From the cell containing the given text, extract its center point as (x, y) coordinate. 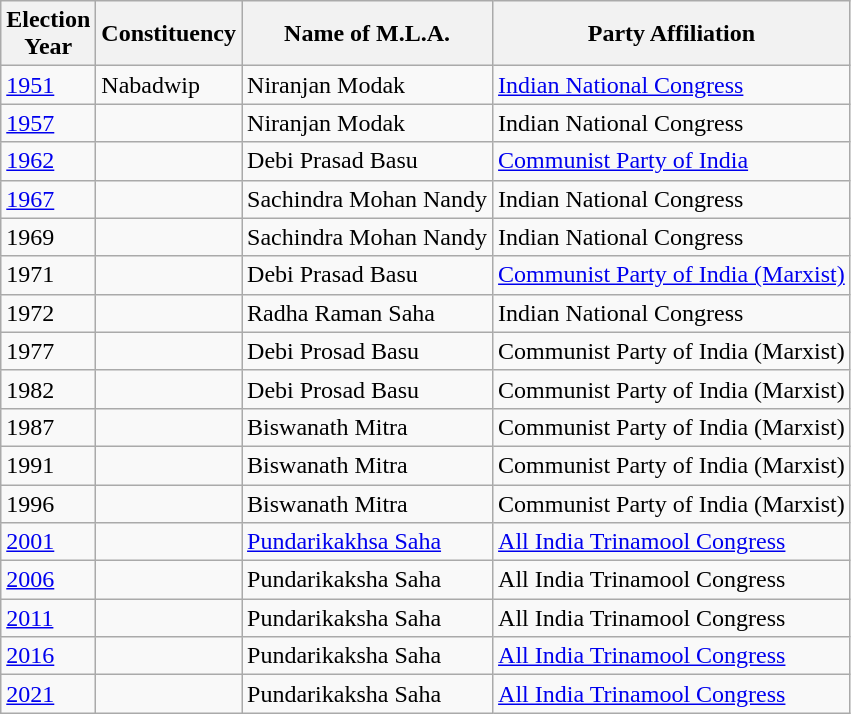
Radha Raman Saha (368, 313)
1969 (48, 237)
Constituency (169, 34)
1977 (48, 351)
1951 (48, 85)
1982 (48, 389)
Election Year (48, 34)
1957 (48, 123)
2011 (48, 618)
2001 (48, 542)
Pundarikakhsa Saha (368, 542)
1972 (48, 313)
2006 (48, 580)
1991 (48, 465)
2016 (48, 656)
1962 (48, 161)
Name of M.L.A. (368, 34)
Party Affiliation (672, 34)
1967 (48, 199)
2021 (48, 694)
1987 (48, 427)
Nabadwip (169, 85)
Communist Party of India (672, 161)
1971 (48, 275)
1996 (48, 503)
